Return the (x, y) coordinate for the center point of the cell that contains the specified text.  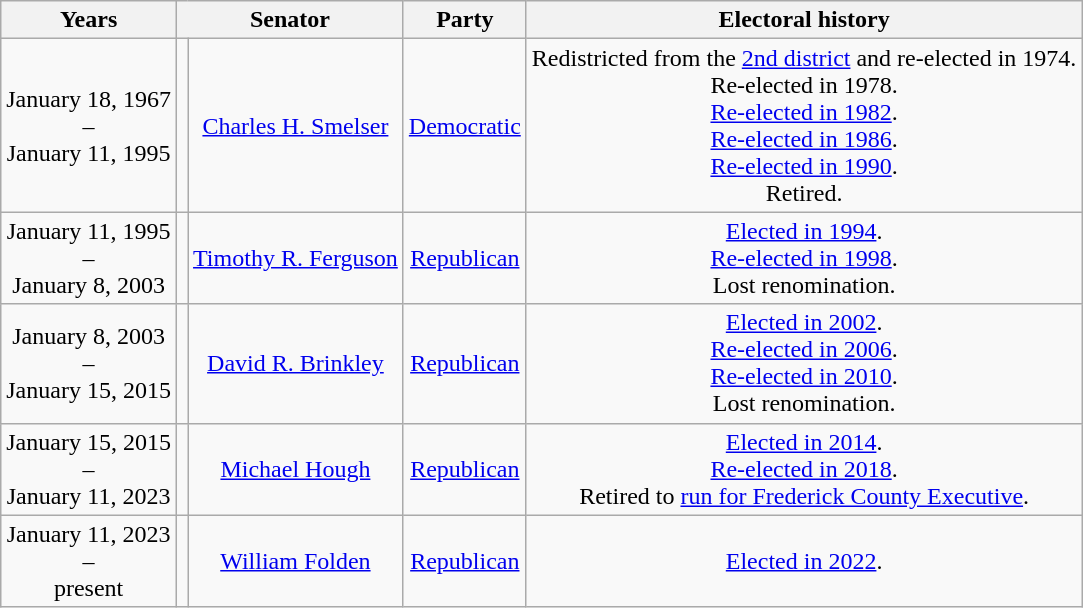
Democratic (464, 126)
January 11, 2023–present (89, 561)
David R. Brinkley (296, 364)
Michael Hough (296, 469)
January 15, 2015–January 11, 2023 (89, 469)
Elected in 2002.Re-elected in 2006.Re-elected in 2010.Lost renomination. (804, 364)
Senator (290, 20)
Party (464, 20)
Elected in 2014.Re-elected in 2018.Retired to run for Frederick County Executive. (804, 469)
January 11, 1995–January 8, 2003 (89, 258)
Electoral history (804, 20)
Timothy R. Ferguson (296, 258)
January 8, 2003–January 15, 2015 (89, 364)
Years (89, 20)
Charles H. Smelser (296, 126)
Elected in 1994.Re-elected in 1998.Lost renomination. (804, 258)
January 18, 1967–January 11, 1995 (89, 126)
Redistricted from the 2nd district and re-elected in 1974.Re-elected in 1978.Re-elected in 1982.Re-elected in 1986.Re-elected in 1990.Retired. (804, 126)
William Folden (296, 561)
Elected in 2022. (804, 561)
